Pinpoint the cell where the given text exists, returning its [X, Y] midpoint coordinate. 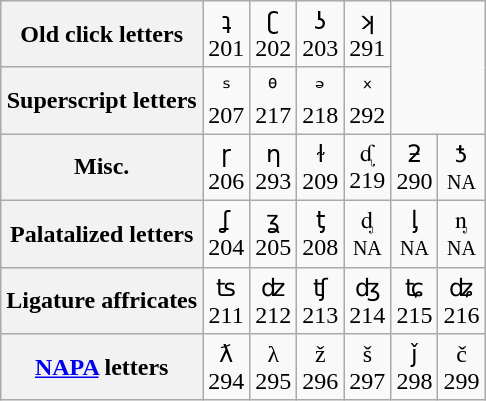
ᶁ NA [368, 234]
ž296 [320, 368]
ʥ216 [462, 300]
ʓ 205 [274, 234]
š297 [368, 368]
ʧ213 [320, 300]
ƫ 208 [320, 234]
Superscript letters [102, 100]
ƛ294 [226, 368]
ʦ211 [226, 300]
λ295 [274, 368]
ƾ NA [462, 168]
ᶅ NA [414, 234]
ˣ 292 [368, 100]
ƻ 290 [414, 168]
ʞ291 [368, 34]
ʤ214 [368, 300]
ᶑ 219 [368, 168]
Old click letters [102, 34]
ᶇ NA [462, 234]
ᶿ 217 [274, 100]
ʇ201 [226, 34]
ˢ 207 [226, 100]
ɼ 206 [226, 168]
ʆ 204 [226, 234]
Palatalized letters [102, 234]
ɫ 209 [320, 168]
ʣ212 [274, 300]
NAPA letters [102, 368]
ᵊ 218 [320, 100]
ʖ203 [320, 34]
Ligature affricates [102, 300]
Misc. [102, 168]
ƞ 293 [274, 168]
ʗ202 [274, 34]
ʨ215 [414, 300]
č299 [462, 368]
ǰ298 [414, 368]
